Provide the (X, Y) coordinate of the cell's center where the given text is located.  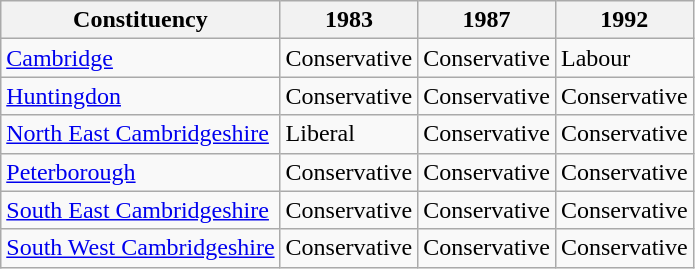
1992 (624, 20)
Liberal (349, 134)
1983 (349, 20)
North East Cambridgeshire (140, 134)
Constituency (140, 20)
Peterborough (140, 172)
1987 (487, 20)
South East Cambridgeshire (140, 210)
Labour (624, 58)
Huntingdon (140, 96)
South West Cambridgeshire (140, 248)
Cambridge (140, 58)
